For the text-containing cell, return its midpoint in (x, y) coordinate format. 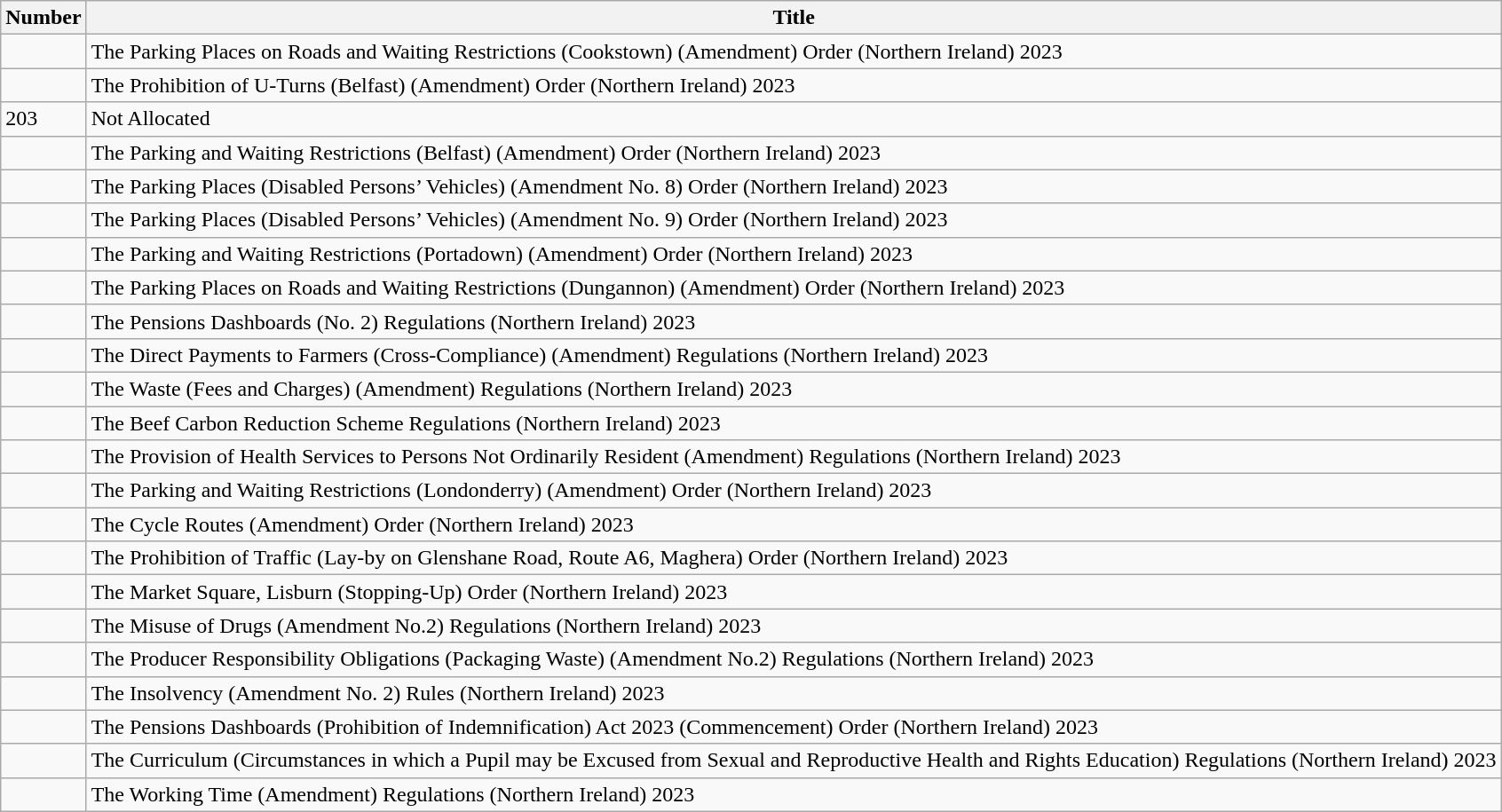
The Parking Places on Roads and Waiting Restrictions (Cookstown) (Amendment) Order (Northern Ireland) 2023 (794, 51)
The Working Time (Amendment) Regulations (Northern Ireland) 2023 (794, 794)
The Pensions Dashboards (Prohibition of Indemnification) Act 2023 (Commencement) Order (Northern Ireland) 2023 (794, 727)
The Insolvency (Amendment No. 2) Rules (Northern Ireland) 2023 (794, 693)
The Parking Places on Roads and Waiting Restrictions (Dungannon) (Amendment) Order (Northern Ireland) 2023 (794, 288)
The Parking and Waiting Restrictions (Belfast) (Amendment) Order (Northern Ireland) 2023 (794, 153)
The Parking Places (Disabled Persons’ Vehicles) (Amendment No. 8) Order (Northern Ireland) 2023 (794, 186)
The Misuse of Drugs (Amendment No.2) Regulations (Northern Ireland) 2023 (794, 626)
The Pensions Dashboards (No. 2) Regulations (Northern Ireland) 2023 (794, 321)
The Prohibition of U-Turns (Belfast) (Amendment) Order (Northern Ireland) 2023 (794, 85)
203 (43, 119)
The Market Square, Lisburn (Stopping-Up) Order (Northern Ireland) 2023 (794, 592)
The Provision of Health Services to Persons Not Ordinarily Resident (Amendment) Regulations (Northern Ireland) 2023 (794, 457)
The Parking and Waiting Restrictions (Londonderry) (Amendment) Order (Northern Ireland) 2023 (794, 491)
The Beef Carbon Reduction Scheme Regulations (Northern Ireland) 2023 (794, 423)
Number (43, 18)
The Waste (Fees and Charges) (Amendment) Regulations (Northern Ireland) 2023 (794, 389)
The Parking Places (Disabled Persons’ Vehicles) (Amendment No. 9) Order (Northern Ireland) 2023 (794, 220)
The Parking and Waiting Restrictions (Portadown) (Amendment) Order (Northern Ireland) 2023 (794, 254)
The Prohibition of Traffic (Lay-by on Glenshane Road, Route A6, Maghera) Order (Northern Ireland) 2023 (794, 558)
The Cycle Routes (Amendment) Order (Northern Ireland) 2023 (794, 524)
Not Allocated (794, 119)
The Direct Payments to Farmers (Cross-Compliance) (Amendment) Regulations (Northern Ireland) 2023 (794, 355)
The Producer Responsibility Obligations (Packaging Waste) (Amendment No.2) Regulations (Northern Ireland) 2023 (794, 659)
Title (794, 18)
